Locate the cell with the specified text and output its [X, Y] center coordinate. 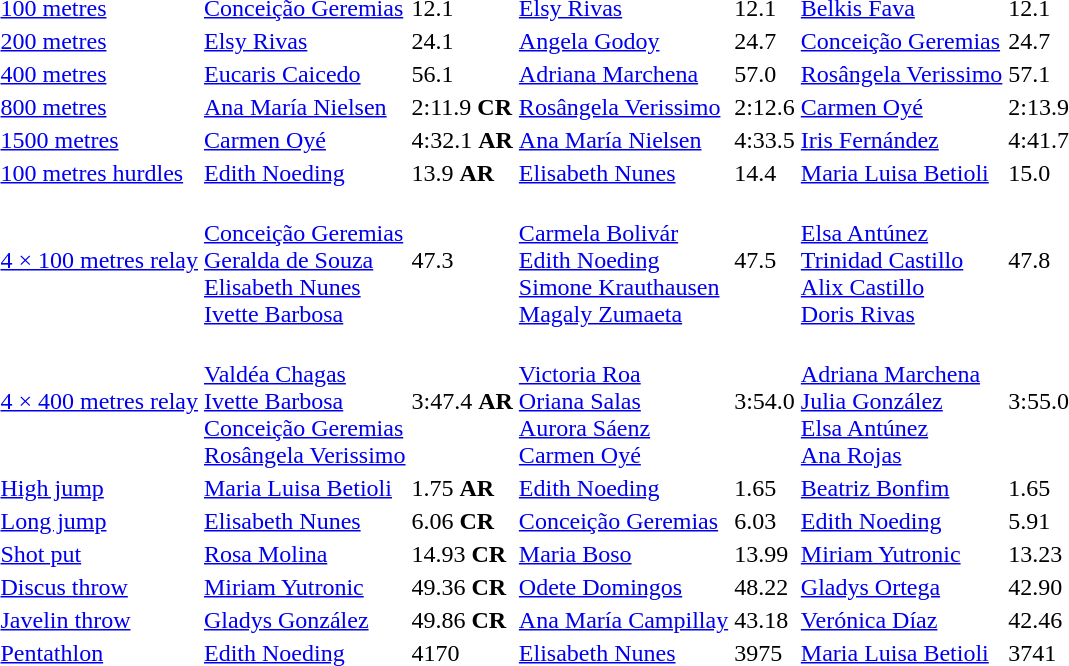
4:32.1 AR [462, 140]
1.65 [765, 488]
24.1 [462, 41]
48.22 [765, 587]
2:11.9 CR [462, 107]
Maria Boso [623, 554]
24.7 [765, 41]
43.18 [765, 620]
14.4 [765, 173]
6.06 CR [462, 521]
14.93 CR [462, 554]
57.0 [765, 74]
13.9 AR [462, 173]
4:33.5 [765, 140]
49.86 CR [462, 620]
Elsy Rivas [304, 41]
49.36 CR [462, 587]
3:47.4 AR [462, 401]
Beatriz Bonfim [902, 488]
Odete Domingos [623, 587]
Eucaris Caicedo [304, 74]
Gladys Ortega [902, 587]
Adriana Marchena [623, 74]
Victoria RoaOriana SalasAurora SáenzCarmen Oyé [623, 401]
Elsa AntúnezTrinidad CastilloAlix CastilloDoris Rivas [902, 260]
Conceição GeremiasGeralda de SouzaElisabeth NunesIvette Barbosa [304, 260]
2:12.6 [765, 107]
Iris Fernández [902, 140]
Carmela BolivárEdith NoedingSimone KrauthausenMagaly Zumaeta [623, 260]
47.3 [462, 260]
Gladys González [304, 620]
6.03 [765, 521]
Verónica Díaz [902, 620]
Adriana MarchenaJulia GonzálezElsa AntúnezAna Rojas [902, 401]
13.99 [765, 554]
47.5 [765, 260]
Valdéa ChagasIvette BarbosaConceição GeremiasRosângela Verissimo [304, 401]
Rosa Molina [304, 554]
Angela Godoy [623, 41]
56.1 [462, 74]
Ana María Campillay [623, 620]
1.75 AR [462, 488]
3:54.0 [765, 401]
